From the cell containing the given text, extract its center point as (x, y) coordinate. 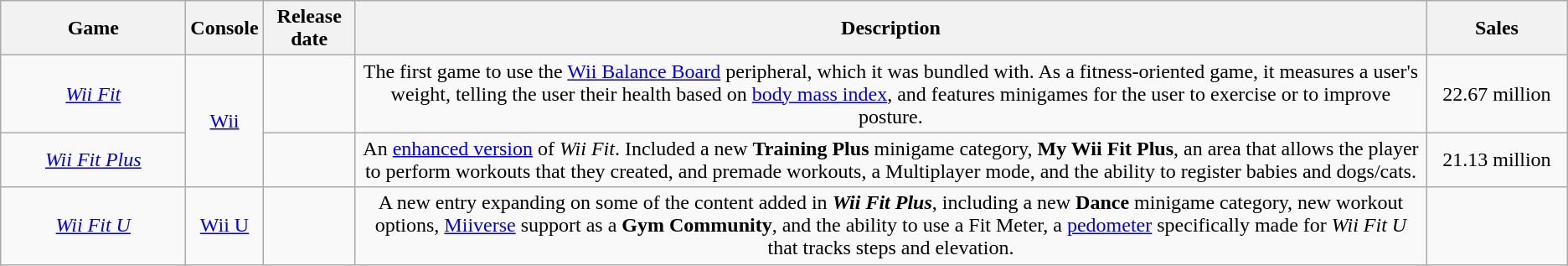
Game (94, 29)
21.13 million (1498, 159)
Release date (309, 29)
22.67 million (1498, 94)
Wii Fit Plus (94, 159)
Console (224, 29)
Wii Fit U (94, 226)
Wii (224, 121)
Wii Fit (94, 94)
Description (890, 29)
Wii U (224, 226)
Sales (1498, 29)
